Determine the [x, y] coordinate at the center of the cell enclosing the given text.  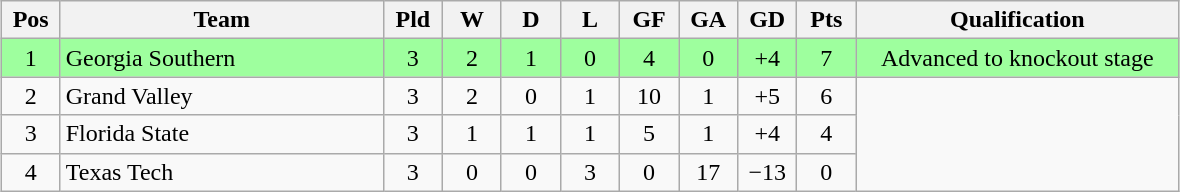
Team [222, 20]
L [590, 20]
GF [650, 20]
W [472, 20]
GD [768, 20]
Texas Tech [222, 172]
Pos [30, 20]
Qualification [1018, 20]
−13 [768, 172]
Florida State [222, 134]
GA [708, 20]
17 [708, 172]
Grand Valley [222, 96]
6 [826, 96]
10 [650, 96]
D [530, 20]
Advanced to knockout stage [1018, 58]
7 [826, 58]
Pts [826, 20]
+5 [768, 96]
Pld [412, 20]
5 [650, 134]
Georgia Southern [222, 58]
